Capture the cell that displays the provided text and extract its [X, Y] central coordinate. 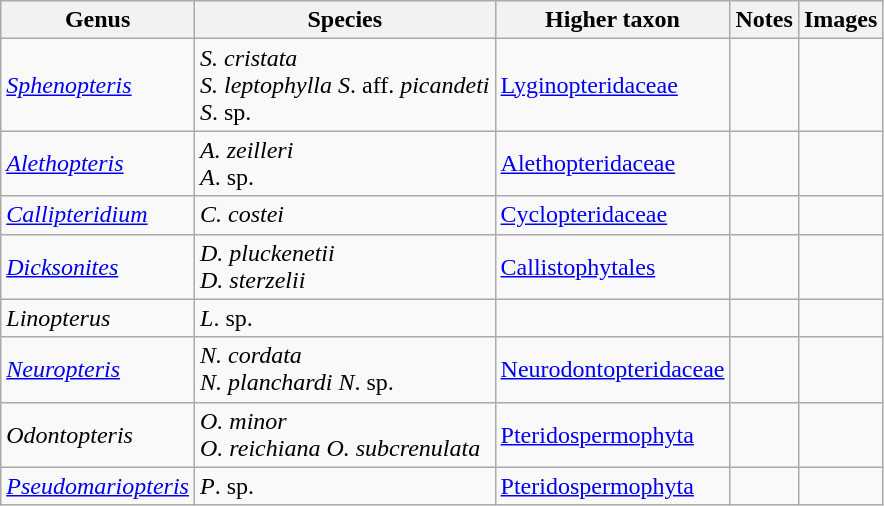
Alethopteris [98, 164]
Lyginopteridaceae [612, 85]
Neurodontopteridaceae [612, 370]
N. cordataN. planchardi N. sp. [344, 370]
O. minorO. reichiana O. subcrenulata [344, 434]
Higher taxon [612, 20]
Alethopteridaceae [612, 164]
P. sp. [344, 486]
Linopterus [98, 318]
Neuropteris [98, 370]
Genus [98, 20]
Pseudomariopteris [98, 486]
Sphenopteris [98, 85]
Species [344, 20]
Cyclopteridaceae [612, 215]
C. costei [344, 215]
Odontopteris [98, 434]
D. pluckenetiiD. sterzelii [344, 266]
Notes [764, 20]
Dicksonites [98, 266]
Images [840, 20]
L. sp. [344, 318]
Callistophytales [612, 266]
S. cristataS. leptophylla S. aff. picandetiS. sp. [344, 85]
Callipteridium [98, 215]
A. zeilleriA. sp. [344, 164]
